From the cell containing the given text, extract its center point as [x, y] coordinate. 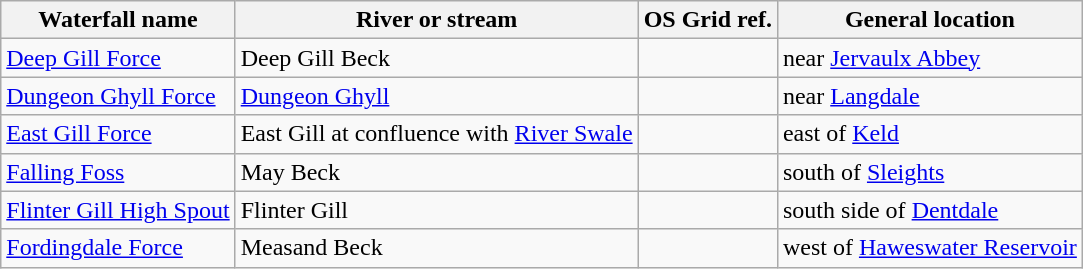
Dungeon Ghyll Force [118, 96]
East Gill Force [118, 134]
south of Sleights [930, 172]
May Beck [436, 172]
Dungeon Ghyll [436, 96]
OS Grid ref. [708, 20]
Measand Beck [436, 248]
Waterfall name [118, 20]
East Gill at confluence with River Swale [436, 134]
east of Keld [930, 134]
Falling Foss [118, 172]
Fordingdale Force [118, 248]
Deep Gill Force [118, 58]
River or stream [436, 20]
south side of Dentdale [930, 210]
Deep Gill Beck [436, 58]
Flinter Gill High Spout [118, 210]
near Langdale [930, 96]
General location [930, 20]
Flinter Gill [436, 210]
near Jervaulx Abbey [930, 58]
west of Haweswater Reservoir [930, 248]
